Scan for the cell matching the given text and deliver its [x, y] coordinate at center. 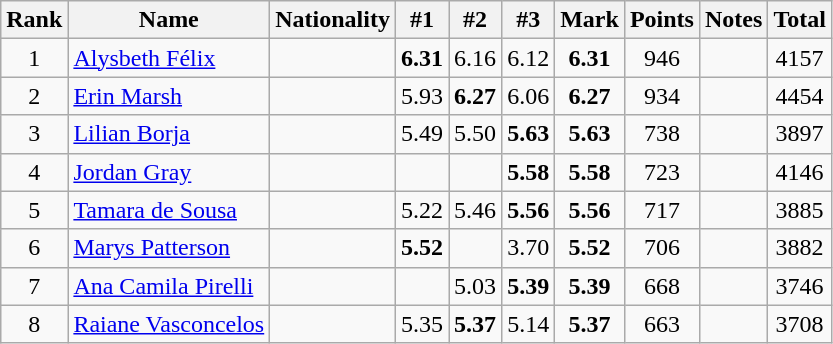
1 [34, 58]
Total [800, 20]
3885 [800, 210]
4146 [800, 172]
738 [662, 134]
8 [34, 324]
Lilian Borja [169, 134]
5.03 [476, 286]
6.16 [476, 58]
5.50 [476, 134]
Jordan Gray [169, 172]
3708 [800, 324]
#3 [528, 20]
6.12 [528, 58]
Raiane Vasconcelos [169, 324]
#1 [422, 20]
Points [662, 20]
3882 [800, 248]
Nationality [333, 20]
5 [34, 210]
7 [34, 286]
4157 [800, 58]
5.93 [422, 96]
Alysbeth Félix [169, 58]
3.70 [528, 248]
5.14 [528, 324]
4 [34, 172]
723 [662, 172]
6 [34, 248]
3 [34, 134]
Rank [34, 20]
Name [169, 20]
Mark [590, 20]
Marys Patterson [169, 248]
Ana Camila Pirelli [169, 286]
717 [662, 210]
5.49 [422, 134]
2 [34, 96]
668 [662, 286]
Notes [733, 20]
Erin Marsh [169, 96]
3897 [800, 134]
Tamara de Sousa [169, 210]
706 [662, 248]
934 [662, 96]
663 [662, 324]
4454 [800, 96]
#2 [476, 20]
5.46 [476, 210]
5.22 [422, 210]
5.35 [422, 324]
6.06 [528, 96]
946 [662, 58]
3746 [800, 286]
